Find where the given text appears and provide that cell's center as [X, Y] coordinate. 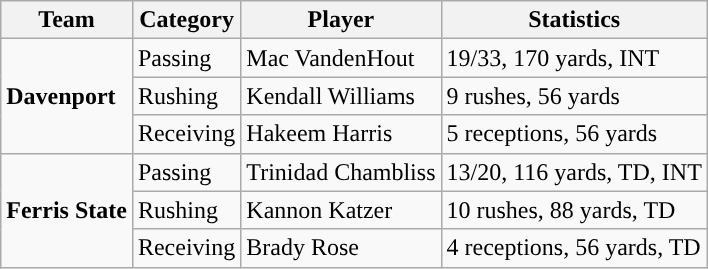
19/33, 170 yards, INT [574, 58]
Trinidad Chambliss [341, 172]
Ferris State [67, 210]
Davenport [67, 96]
Team [67, 20]
9 rushes, 56 yards [574, 96]
5 receptions, 56 yards [574, 134]
Statistics [574, 20]
Mac VandenHout [341, 58]
10 rushes, 88 yards, TD [574, 210]
Kannon Katzer [341, 210]
Category [186, 20]
Kendall Williams [341, 96]
13/20, 116 yards, TD, INT [574, 172]
Player [341, 20]
Brady Rose [341, 248]
Hakeem Harris [341, 134]
4 receptions, 56 yards, TD [574, 248]
